Identify which cell holds the provided text, then report its [x, y] central coordinate. 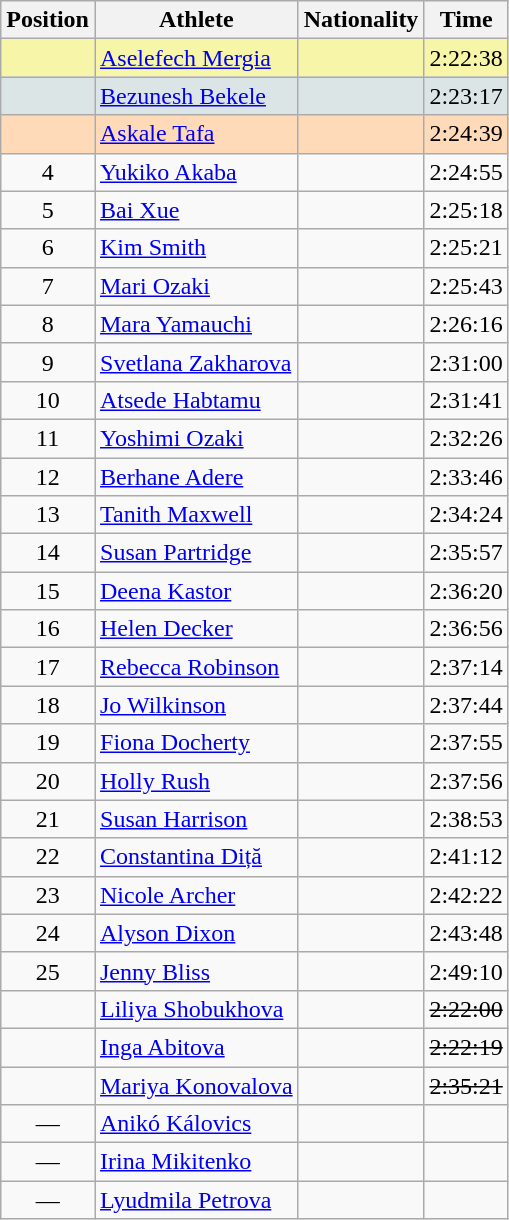
Holly Rush [196, 781]
2:43:48 [466, 933]
2:22:00 [466, 1009]
19 [48, 743]
Rebecca Robinson [196, 667]
2:22:38 [466, 58]
Liliya Shobukhova [196, 1009]
2:31:00 [466, 362]
22 [48, 857]
16 [48, 629]
25 [48, 971]
11 [48, 438]
24 [48, 933]
5 [48, 210]
Mariya Konovalova [196, 1085]
2:25:21 [466, 248]
18 [48, 705]
Bai Xue [196, 210]
14 [48, 553]
2:35:57 [466, 553]
15 [48, 591]
2:32:26 [466, 438]
Lyudmila Petrova [196, 1200]
Irina Mikitenko [196, 1162]
2:35:21 [466, 1085]
2:37:55 [466, 743]
9 [48, 362]
2:42:22 [466, 895]
2:38:53 [466, 819]
2:31:41 [466, 400]
Time [466, 20]
2:41:12 [466, 857]
Tanith Maxwell [196, 515]
Position [48, 20]
Constantina Diță [196, 857]
Athlete [196, 20]
23 [48, 895]
Aselefech Mergia [196, 58]
Yoshimi Ozaki [196, 438]
2:37:44 [466, 705]
Alyson Dixon [196, 933]
10 [48, 400]
7 [48, 286]
Kim Smith [196, 248]
2:34:24 [466, 515]
2:37:14 [466, 667]
2:49:10 [466, 971]
Inga Abitova [196, 1047]
8 [48, 324]
Nicole Archer [196, 895]
2:26:16 [466, 324]
Mari Ozaki [196, 286]
2:24:39 [466, 134]
2:25:43 [466, 286]
2:36:56 [466, 629]
Jenny Bliss [196, 971]
Fiona Docherty [196, 743]
Atsede Habtamu [196, 400]
Mara Yamauchi [196, 324]
20 [48, 781]
Askale Tafa [196, 134]
6 [48, 248]
2:36:20 [466, 591]
12 [48, 477]
Yukiko Akaba [196, 172]
Jo Wilkinson [196, 705]
2:22:19 [466, 1047]
Nationality [361, 20]
2:25:18 [466, 210]
21 [48, 819]
2:24:55 [466, 172]
Deena Kastor [196, 591]
Anikó Kálovics [196, 1124]
Susan Harrison [196, 819]
4 [48, 172]
13 [48, 515]
Susan Partridge [196, 553]
Berhane Adere [196, 477]
Svetlana Zakharova [196, 362]
17 [48, 667]
2:37:56 [466, 781]
2:33:46 [466, 477]
2:23:17 [466, 96]
Helen Decker [196, 629]
Bezunesh Bekele [196, 96]
